Output the [X, Y] coordinate of the center of the cell containing the given text.  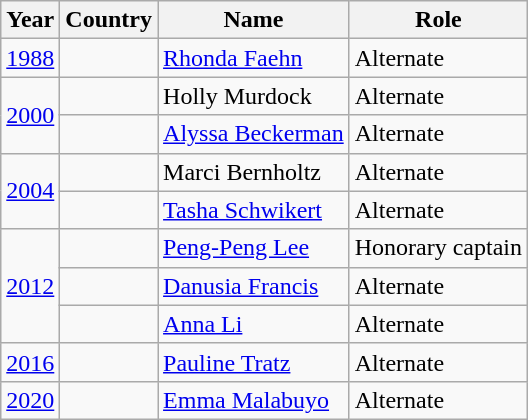
Tasha Schwikert [254, 210]
2004 [30, 191]
Peng-Peng Lee [254, 248]
Holly Murdock [254, 96]
Anna Li [254, 324]
Honorary captain [438, 248]
Country [109, 20]
Rhonda Faehn [254, 58]
2000 [30, 115]
Emma Malabuyo [254, 400]
Name [254, 20]
Role [438, 20]
2020 [30, 400]
Alyssa Beckerman [254, 134]
Danusia Francis [254, 286]
2012 [30, 286]
Year [30, 20]
1988 [30, 58]
2016 [30, 362]
Pauline Tratz [254, 362]
Marci Bernholtz [254, 172]
